Detect which cell encompasses the target text, then output its (X, Y) center coordinate. 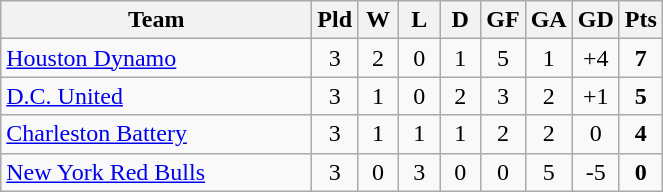
Houston Dynamo (156, 58)
Charleston Battery (156, 134)
GD (596, 20)
Pld (335, 20)
4 (640, 134)
Pts (640, 20)
GF (503, 20)
+4 (596, 58)
7 (640, 58)
-5 (596, 172)
D (460, 20)
L (420, 20)
D.C. United (156, 96)
GA (548, 20)
W (378, 20)
Team (156, 20)
New York Red Bulls (156, 172)
+1 (596, 96)
